Pinpoint the cell where the given text exists, returning its (x, y) midpoint coordinate. 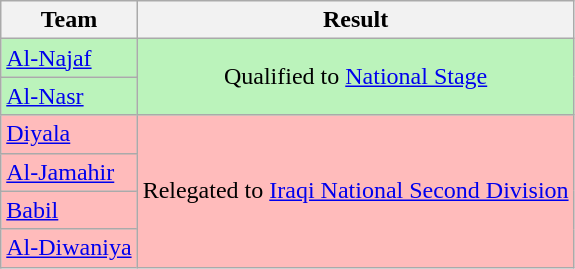
Team (69, 20)
Relegated to Iraqi National Second Division (356, 191)
Al-Najaf (69, 58)
Al-Nasr (69, 96)
Al-Jamahir (69, 172)
Diyala (69, 134)
Al-Diwaniya (69, 248)
Result (356, 20)
Babil (69, 210)
Qualified to National Stage (356, 77)
